Identify which cell holds the provided text, then report its (x, y) central coordinate. 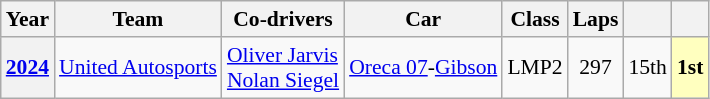
Laps (596, 19)
Oreca 07-Gibson (423, 68)
15th (648, 68)
United Autosports (138, 68)
Co-drivers (283, 19)
297 (596, 68)
Oliver Jarvis Nolan Siegel (283, 68)
LMP2 (534, 68)
2024 (28, 68)
1st (690, 68)
Year (28, 19)
Team (138, 19)
Class (534, 19)
Car (423, 19)
